Identify which cell holds the provided text, then report its [X, Y] central coordinate. 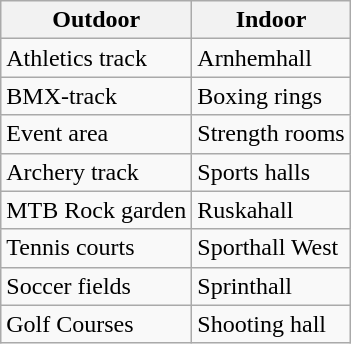
Sports halls [271, 172]
Golf Courses [96, 324]
Soccer fields [96, 286]
Sprinthall [271, 286]
Boxing rings [271, 96]
BMX-track [96, 96]
Archery track [96, 172]
Shooting hall [271, 324]
Athletics track [96, 58]
Indoor [271, 20]
Ruskahall [271, 210]
Tennis courts [96, 248]
Outdoor [96, 20]
Arnhemhall [271, 58]
Event area [96, 134]
Strength rooms [271, 134]
MTB Rock garden [96, 210]
Sporthall West [271, 248]
